Scan for the cell matching the given text and deliver its (x, y) coordinate at center. 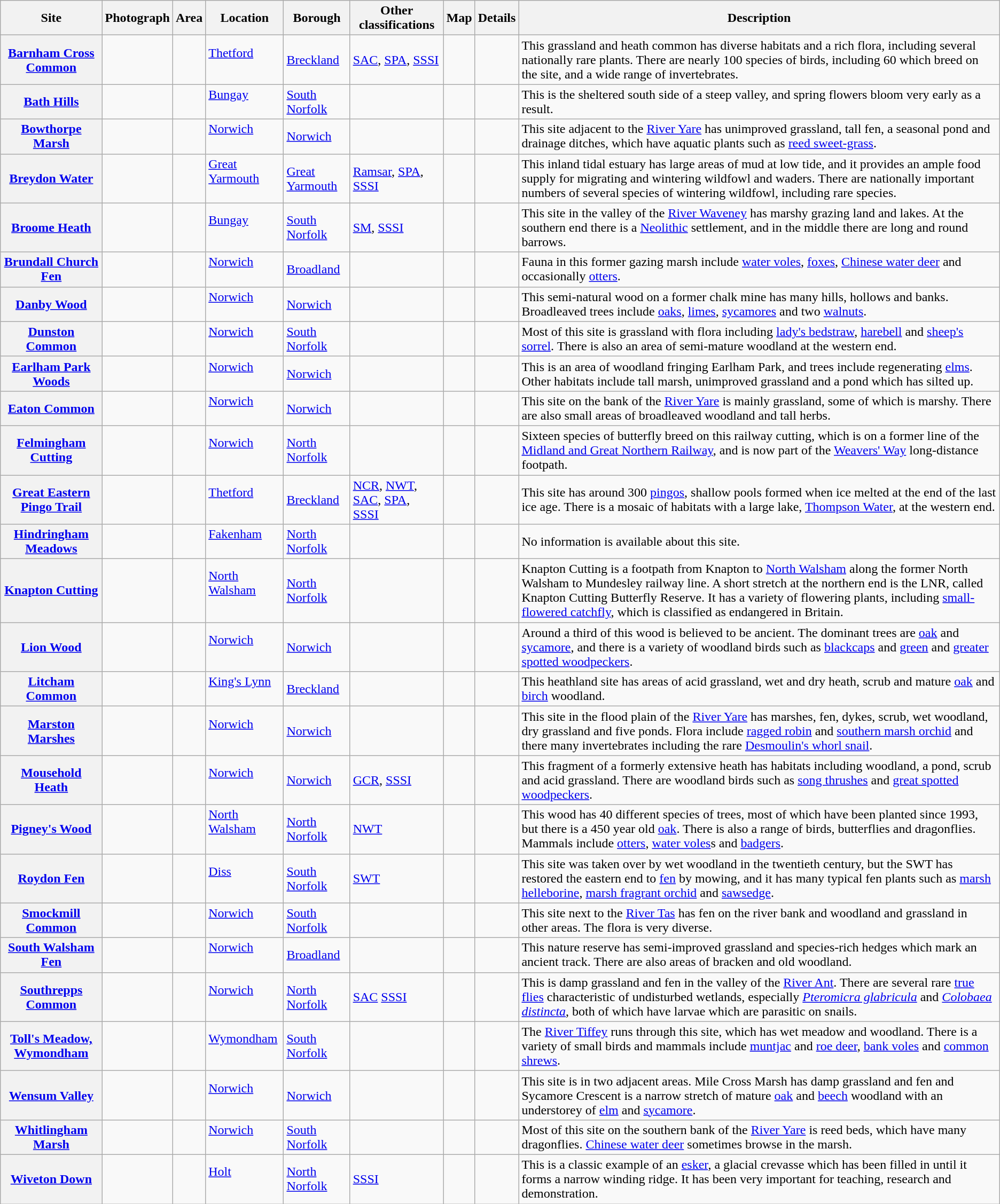
Fakenham (245, 541)
GCR, SSSI (396, 780)
Great Eastern Pingo Trail (51, 500)
Most of this site on the southern bank of the River Yare is reed beds, which have many dragonflies. Chinese water deer sometimes browse in the marsh. (759, 1137)
Fauna in this former gazing marsh include water voles, foxes, Chinese water deer and occasionally otters. (759, 269)
Lion Wood (51, 647)
NCR, NWT, SAC, SPA,SSSI (396, 500)
Holt (245, 1179)
Description (759, 18)
Borough (317, 18)
SWT (396, 878)
Knapton Cutting (51, 591)
Broome Heath (51, 227)
Wiveton Down (51, 1179)
Diss (245, 878)
Whitlingham Marsh (51, 1137)
Pigney's Wood (51, 829)
Ramsar, SPA, SSSI (396, 178)
Wymondham (245, 1046)
Smockmill Common (51, 920)
SSSI (396, 1179)
Brundall Church Fen (51, 269)
Bath Hills (51, 101)
Eaton Common (51, 408)
Map (459, 18)
Site (51, 18)
This is the sheltered south side of a steep valley, and spring flowers bloom very early as a result. (759, 101)
South Walsham Fen (51, 955)
Dunston Common (51, 339)
Roydon Fen (51, 878)
SAC, SPA, SSSI (396, 60)
Toll's Meadow, Wymondham (51, 1046)
King's Lynn (245, 689)
Felmingham Cutting (51, 450)
Earlham Park Woods (51, 374)
SAC SSSI (396, 997)
SM, SSSI (396, 227)
Breydon Water (51, 178)
Location (245, 18)
Litcham Common (51, 689)
Mousehold Heath (51, 780)
Other classifications (396, 18)
This semi-natural wood on a former chalk mine has many hills, hollows and banks. Broadleaved trees include oaks, limes, sycamores and two walnuts. (759, 304)
Marston Marshes (51, 731)
No information is available about this site. (759, 541)
Bowthorpe Marsh (51, 137)
Southrepps Common (51, 997)
This heathland site has areas of acid grassland, wet and dry heath, scrub and mature oak and birch woodland. (759, 689)
Hindringham Meadows (51, 541)
Danby Wood (51, 304)
NWT (396, 829)
Details (497, 18)
This site next to the River Tas has fen on the river bank and woodland and grassland in other areas. The flora is very diverse. (759, 920)
Wensum Valley (51, 1095)
Barnham Cross Common (51, 60)
Photograph (137, 18)
Area (189, 18)
